Scan for the cell matching the given text and deliver its [X, Y] coordinate at center. 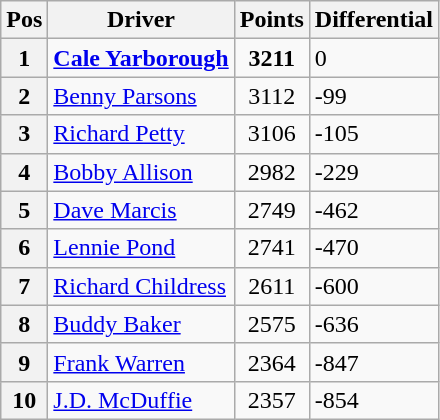
-105 [374, 134]
Richard Childress [141, 286]
7 [24, 286]
9 [24, 362]
Benny Parsons [141, 96]
4 [24, 172]
8 [24, 324]
Cale Yarborough [141, 58]
-470 [374, 248]
10 [24, 400]
2611 [272, 286]
2982 [272, 172]
3112 [272, 96]
2749 [272, 210]
Dave Marcis [141, 210]
2357 [272, 400]
Buddy Baker [141, 324]
5 [24, 210]
3211 [272, 58]
3 [24, 134]
Pos [24, 20]
-854 [374, 400]
1 [24, 58]
Bobby Allison [141, 172]
-229 [374, 172]
2741 [272, 248]
Frank Warren [141, 362]
-600 [374, 286]
2575 [272, 324]
-462 [374, 210]
Differential [374, 20]
3106 [272, 134]
6 [24, 248]
J.D. McDuffie [141, 400]
2364 [272, 362]
Lennie Pond [141, 248]
0 [374, 58]
-847 [374, 362]
-99 [374, 96]
Driver [141, 20]
Points [272, 20]
2 [24, 96]
-636 [374, 324]
Richard Petty [141, 134]
